Capture the cell that displays the provided text and extract its [X, Y] central coordinate. 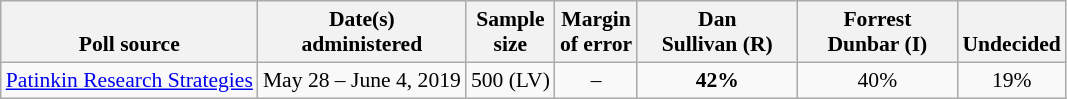
DanSullivan (R) [717, 32]
Patinkin Research Strategies [130, 80]
19% [1011, 80]
– [596, 80]
Date(s)administered [362, 32]
Samplesize [510, 32]
42% [717, 80]
Undecided [1011, 32]
May 28 – June 4, 2019 [362, 80]
500 (LV) [510, 80]
ForrestDunbar (I) [877, 32]
40% [877, 80]
Marginof error [596, 32]
Poll source [130, 32]
